Extract the (x, y) coordinate from the center of the cell holding the provided text.  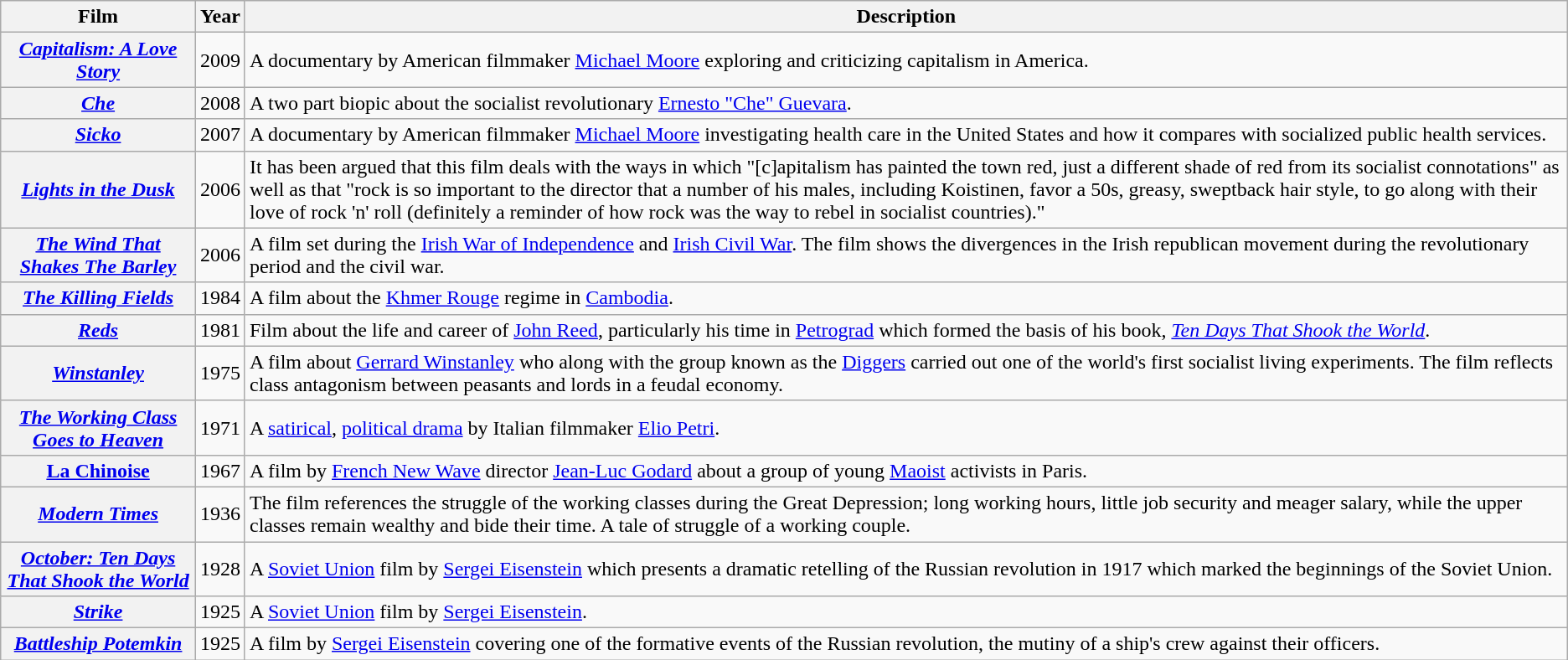
The Working Class Goes to Heaven (99, 427)
A Soviet Union film by Sergei Eisenstein. (906, 612)
The Wind That Shakes The Barley (99, 255)
The Killing Fields (99, 298)
Winstanley (99, 374)
Strike (99, 612)
Battleship Potemkin (99, 644)
October: Ten Days That Shook the World (99, 568)
A film by Sergei Eisenstein covering one of the formative events of the Russian revolution, the mutiny of a ship's crew against their officers. (906, 644)
1936 (219, 514)
A documentary by American filmmaker Michael Moore exploring and criticizing capitalism in America. (906, 60)
Capitalism: A Love Story (99, 60)
Reds (99, 330)
1928 (219, 568)
A satirical, political drama by Italian filmmaker Elio Petri. (906, 427)
Lights in the Dusk (99, 189)
1971 (219, 427)
Che (99, 103)
2009 (219, 60)
A film by French New Wave director Jean-Luc Godard about a group of young Maoist activists in Paris. (906, 471)
2007 (219, 135)
Film about the life and career of John Reed, particularly his time in Petrograd which formed the basis of his book, Ten Days That Shook the World. (906, 330)
2008 (219, 103)
Film (99, 17)
1967 (219, 471)
Description (906, 17)
Modern Times (99, 514)
1975 (219, 374)
Sicko (99, 135)
A film about the Khmer Rouge regime in Cambodia. (906, 298)
Year (219, 17)
1984 (219, 298)
1981 (219, 330)
La Chinoise (99, 471)
A two part biopic about the socialist revolutionary Ernesto "Che" Guevara. (906, 103)
